Output the (x, y) coordinate of the center of the cell containing the given text.  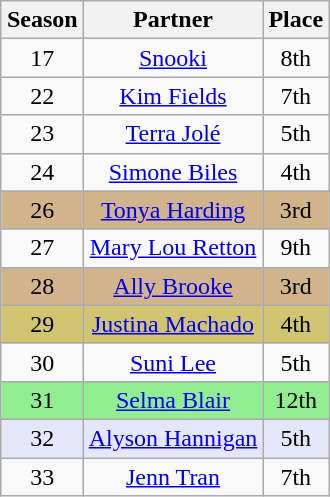
Snooki (173, 58)
Season (42, 20)
31 (42, 400)
Kim Fields (173, 96)
Partner (173, 20)
28 (42, 286)
23 (42, 134)
Mary Lou Retton (173, 248)
27 (42, 248)
Selma Blair (173, 400)
30 (42, 362)
Justina Machado (173, 324)
Tonya Harding (173, 210)
Alyson Hannigan (173, 438)
29 (42, 324)
12th (296, 400)
Simone Biles (173, 172)
Suni Lee (173, 362)
24 (42, 172)
Jenn Tran (173, 477)
26 (42, 210)
17 (42, 58)
Place (296, 20)
9th (296, 248)
32 (42, 438)
Ally Brooke (173, 286)
22 (42, 96)
Terra Jolé (173, 134)
33 (42, 477)
8th (296, 58)
